Return [x, y] of the center of cell containing provided text 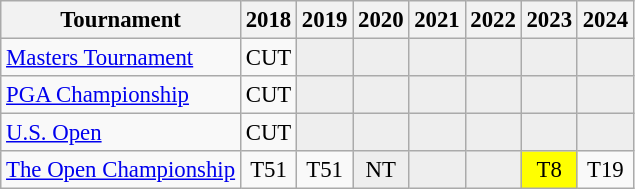
T19 [605, 170]
2021 [437, 20]
Masters Tournament [121, 58]
2020 [381, 20]
PGA Championship [121, 95]
2023 [549, 20]
2019 [325, 20]
2018 [268, 20]
NT [381, 170]
T8 [549, 170]
2022 [493, 20]
Tournament [121, 20]
U.S. Open [121, 133]
2024 [605, 20]
The Open Championship [121, 170]
